Return the [x, y] coordinate for the center point of the cell that contains the specified text.  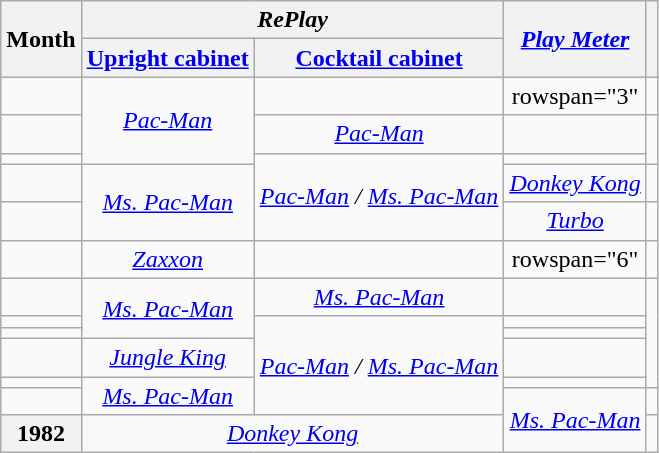
Turbo [575, 221]
rowspan="6" [575, 259]
Play Meter [575, 39]
Month [41, 39]
rowspan="3" [575, 96]
1982 [41, 434]
Jungle King [168, 357]
Cocktail cabinet [379, 58]
Zaxxon [168, 259]
Upright cabinet [168, 58]
RePlay [292, 20]
